Capture the cell that displays the provided text and extract its [x, y] central coordinate. 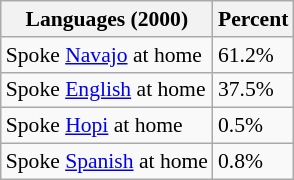
Spoke Spanish at home [107, 162]
Spoke Navajo at home [107, 55]
0.8% [253, 162]
Spoke Hopi at home [107, 126]
Languages (2000) [107, 19]
Spoke English at home [107, 90]
Percent [253, 19]
37.5% [253, 90]
61.2% [253, 55]
0.5% [253, 126]
